Detect which cell encompasses the target text, then output its [x, y] center coordinate. 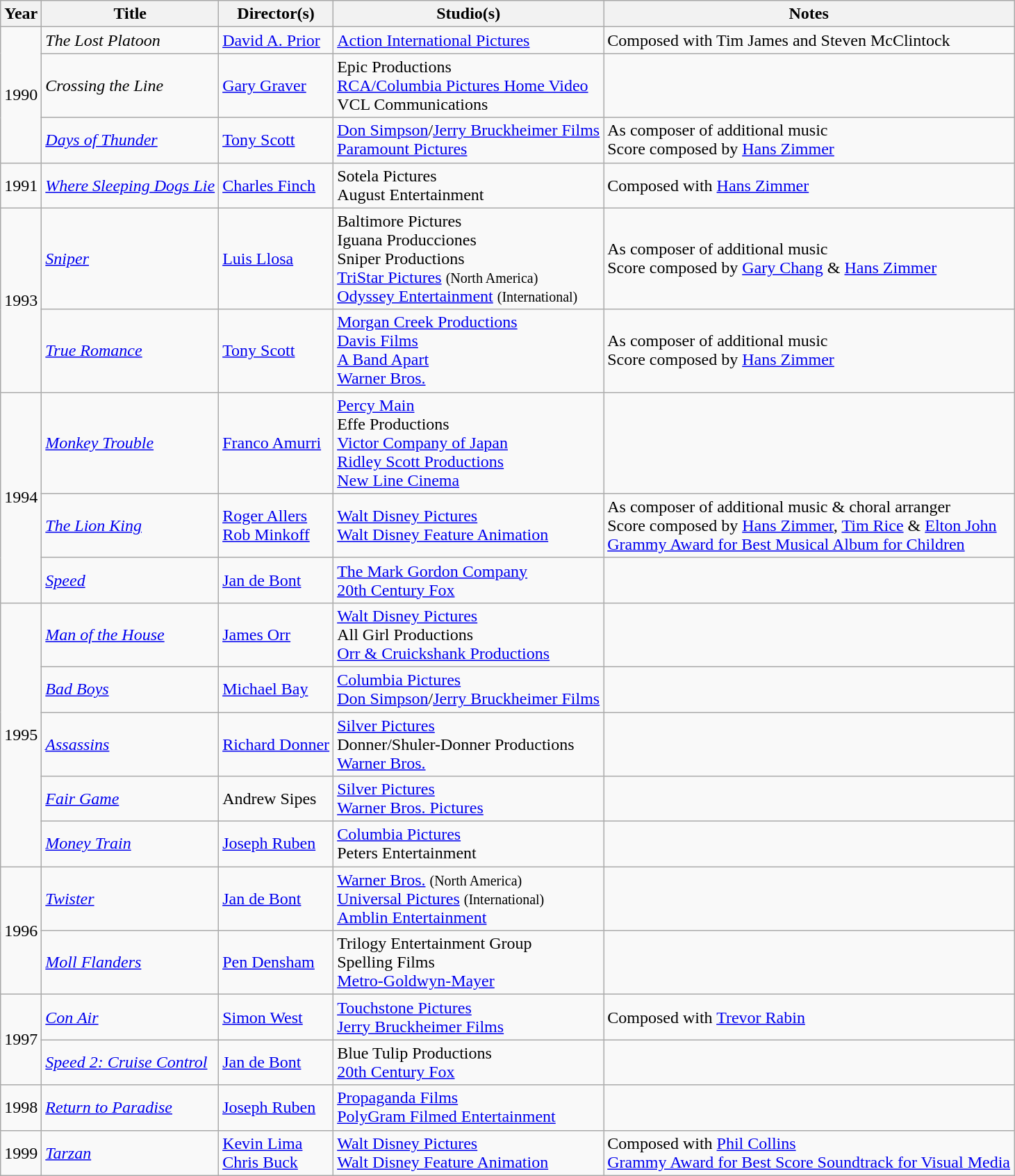
Walt Disney PicturesAll Girl ProductionsOrr & Cruickshank Productions [468, 635]
As composer of additional music & choral arrangerScore composed by Hans Zimmer, Tim Rice & Elton JohnGrammy Award for Best Musical Album for Children [809, 525]
Composed with Trevor Rabin [809, 1018]
Silver PicturesDonner/Shuler-Donner ProductionsWarner Bros. [468, 744]
Franco Amurri [277, 443]
1991 [21, 185]
Studio(s) [468, 14]
The Lost Platoon [131, 40]
Con Air [131, 1018]
Columbia PicturesDon Simpson/Jerry Bruckheimer Films [468, 689]
Fair Game [131, 799]
Return to Paradise [131, 1108]
Moll Flanders [131, 963]
Don Simpson/Jerry Bruckheimer FilmsParamount Pictures [468, 140]
1998 [21, 1108]
Touchstone PicturesJerry Bruckheimer Films [468, 1018]
Morgan Creek ProductionsDavis FilmsA Band ApartWarner Bros. [468, 350]
Silver PicturesWarner Bros. Pictures [468, 799]
Director(s) [277, 14]
Days of Thunder [131, 140]
Columbia PicturesPeters Entertainment [468, 844]
Speed 2: Cruise Control [131, 1062]
Monkey Trouble [131, 443]
Sniper [131, 259]
Richard Donner [277, 744]
Where Sleeping Dogs Lie [131, 185]
Composed with Hans Zimmer [809, 185]
Man of the House [131, 635]
Action International Pictures [468, 40]
Percy MainEffe ProductionsVictor Company of JapanRidley Scott ProductionsNew Line Cinema [468, 443]
1997 [21, 1040]
1993 [21, 300]
Gary Graver [277, 85]
Warner Bros. (North America)Universal Pictures (International)Amblin Entertainment [468, 899]
Notes [809, 14]
Sotela PicturesAugust Entertainment [468, 185]
Simon West [277, 1018]
Trilogy Entertainment Group Spelling FilmsMetro-Goldwyn-Mayer [468, 963]
James Orr [277, 635]
Year [21, 14]
Crossing the Line [131, 85]
Title [131, 14]
Blue Tulip Productions20th Century Fox [468, 1062]
Composed with Tim James and Steven McClintock [809, 40]
True Romance [131, 350]
Money Train [131, 844]
Andrew Sipes [277, 799]
Roger AllersRob Minkoff [277, 525]
1999 [21, 1152]
Tarzan [131, 1152]
Epic ProductionsRCA/Columbia Pictures Home VideoVCL Communications [468, 85]
Assassins [131, 744]
Composed with Phil CollinsGrammy Award for Best Score Soundtrack for Visual Media [809, 1152]
The Mark Gordon Company20th Century Fox [468, 580]
1995 [21, 734]
Speed [131, 580]
Charles Finch [277, 185]
Michael Bay [277, 689]
Pen Densham [277, 963]
Propaganda FilmsPolyGram Filmed Entertainment [468, 1108]
Bad Boys [131, 689]
Luis Llosa [277, 259]
The Lion King [131, 525]
Kevin LimaChris Buck [277, 1152]
David A. Prior [277, 40]
Baltimore PicturesIguana ProduccionesSniper ProductionsTriStar Pictures (North America)Odyssey Entertainment (International) [468, 259]
1990 [21, 95]
Twister [131, 899]
As composer of additional musicScore composed by Gary Chang & Hans Zimmer [809, 259]
1996 [21, 931]
1994 [21, 498]
